For the text-containing cell, return its midpoint in (X, Y) coordinate format. 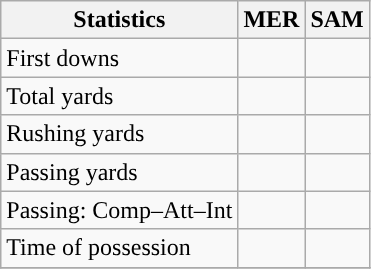
SAM (337, 20)
Statistics (120, 20)
Total yards (120, 96)
Rushing yards (120, 134)
Time of possession (120, 248)
Passing yards (120, 172)
Passing: Comp–Att–Int (120, 210)
First downs (120, 58)
MER (272, 20)
